Detect which cell encompasses the target text, then output its [X, Y] center coordinate. 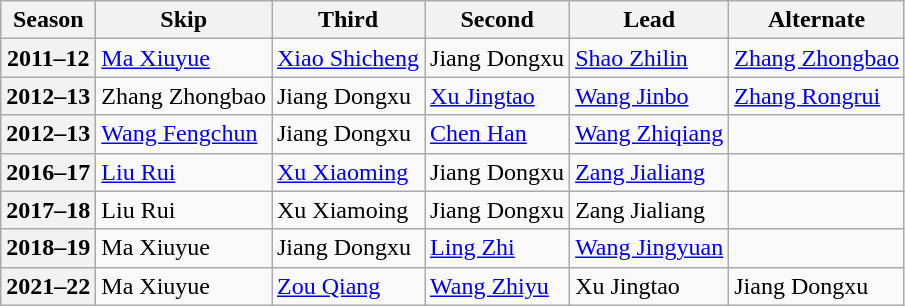
Season [48, 20]
2021–22 [48, 286]
Wang Fengchun [184, 134]
Lead [650, 20]
Wang Jingyuan [650, 248]
Alternate [817, 20]
Xiao Shicheng [348, 58]
Wang Jinbo [650, 96]
2011–12 [48, 58]
Wang Zhiyu [498, 286]
Wang Zhiqiang [650, 134]
Skip [184, 20]
2016–17 [48, 172]
Zhang Rongrui [817, 96]
2017–18 [48, 210]
Zou Qiang [348, 286]
Second [498, 20]
Shao Zhilin [650, 58]
Xu Xiaoming [348, 172]
Xu Xiamoing [348, 210]
2018–19 [48, 248]
Ling Zhi [498, 248]
Third [348, 20]
Chen Han [498, 134]
